From the cell containing the given text, extract its center point as [x, y] coordinate. 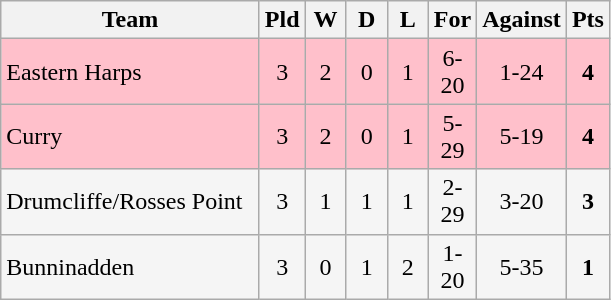
5-29 [452, 136]
6-20 [452, 72]
For [452, 20]
3-20 [522, 202]
Eastern Harps [130, 72]
Pld [282, 20]
D [366, 20]
W [326, 20]
L [408, 20]
5-35 [522, 266]
Curry [130, 136]
2-29 [452, 202]
Drumcliffe/Rosses Point [130, 202]
1-24 [522, 72]
1-20 [452, 266]
5-19 [522, 136]
Pts [588, 20]
Team [130, 20]
Bunninadden [130, 266]
Against [522, 20]
